Output the (x, y) coordinate of the center of the cell containing the given text.  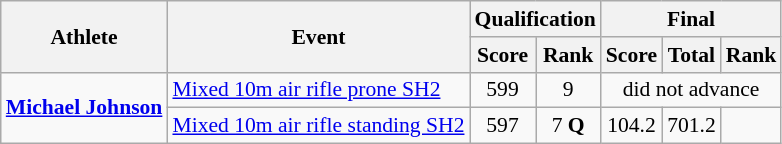
Mixed 10m air rifle standing SH2 (318, 126)
104.2 (632, 126)
Athlete (84, 36)
Final (692, 19)
701.2 (692, 126)
Michael Johnson (84, 108)
did not advance (692, 90)
597 (503, 126)
Qualification (536, 19)
7 Q (568, 126)
Total (692, 55)
Mixed 10m air rifle prone SH2 (318, 90)
599 (503, 90)
Event (318, 36)
9 (568, 90)
